Scan for the cell matching the given text and deliver its (X, Y) coordinate at center. 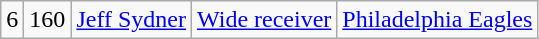
6 (12, 20)
160 (48, 20)
Wide receiver (264, 20)
Jeff Sydner (132, 20)
Philadelphia Eagles (438, 20)
